Scan for the cell matching the given text and deliver its (x, y) coordinate at center. 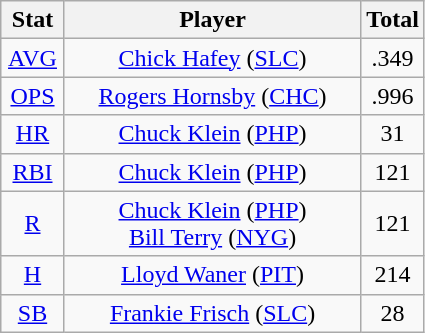
Chick Hafey (SLC) (212, 58)
31 (393, 134)
H (33, 275)
HR (33, 134)
SB (33, 313)
Rogers Hornsby (CHC) (212, 96)
.996 (393, 96)
RBI (33, 172)
Lloyd Waner (PIT) (212, 275)
Player (212, 20)
R (33, 224)
Total (393, 20)
214 (393, 275)
OPS (33, 96)
.349 (393, 58)
Frankie Frisch (SLC) (212, 313)
28 (393, 313)
AVG (33, 58)
Stat (33, 20)
Chuck Klein (PHP)Bill Terry (NYG) (212, 224)
